Locate the cell with the specified text and output its [X, Y] center coordinate. 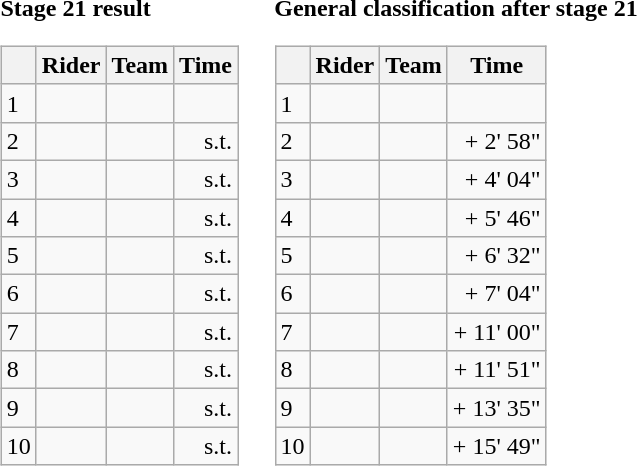
+ 11' 00" [496, 332]
+ 13' 35" [496, 408]
+ 2' 58" [496, 141]
+ 7' 04" [496, 294]
+ 5' 46" [496, 217]
+ 15' 49" [496, 446]
+ 4' 04" [496, 179]
+ 11' 51" [496, 370]
+ 6' 32" [496, 256]
